Return (X, Y) of the center of cell containing provided text 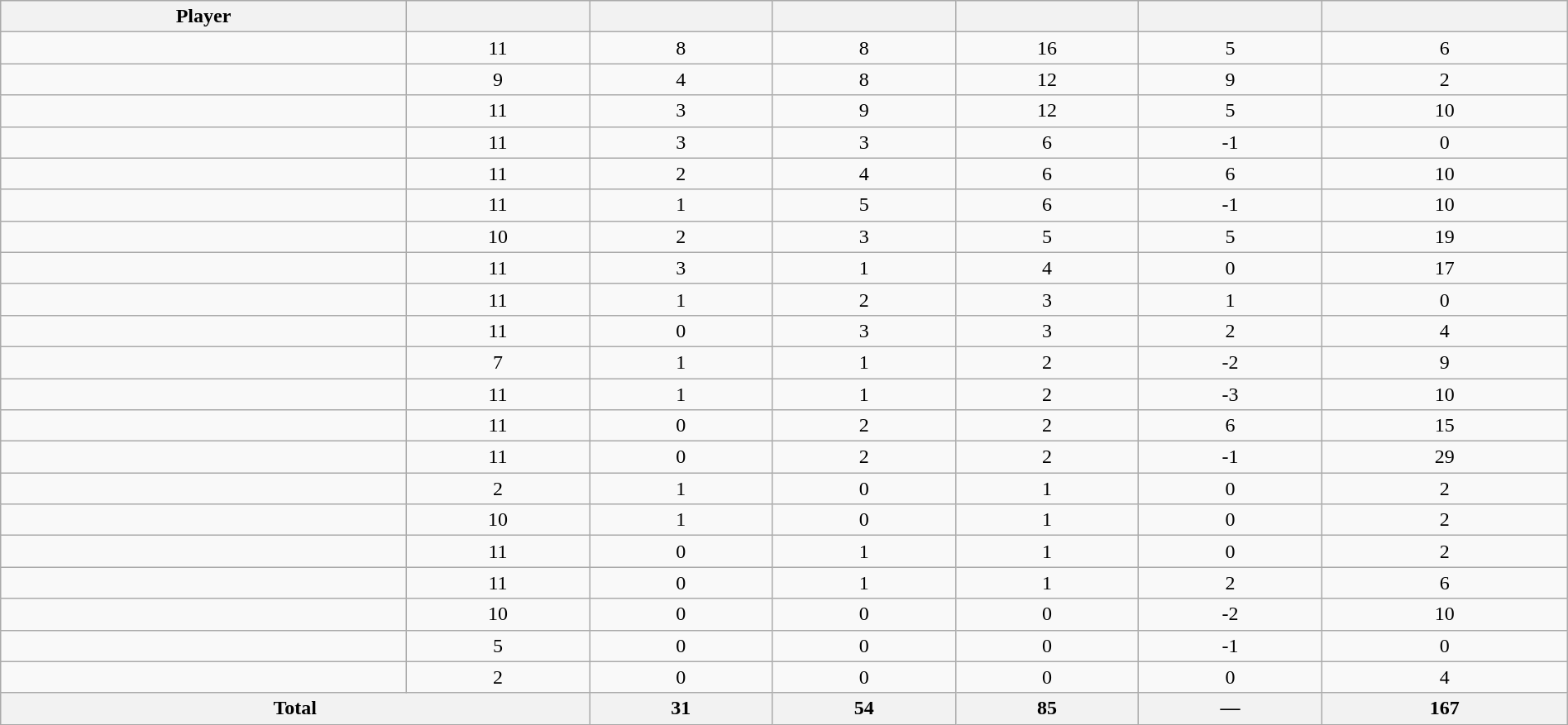
19 (1444, 236)
17 (1444, 268)
167 (1444, 708)
29 (1444, 457)
85 (1047, 708)
15 (1444, 426)
7 (498, 362)
54 (863, 708)
16 (1047, 48)
31 (681, 708)
Total (295, 708)
-3 (1231, 394)
— (1231, 708)
Player (203, 17)
